From the cell containing the given text, extract its center point as (x, y) coordinate. 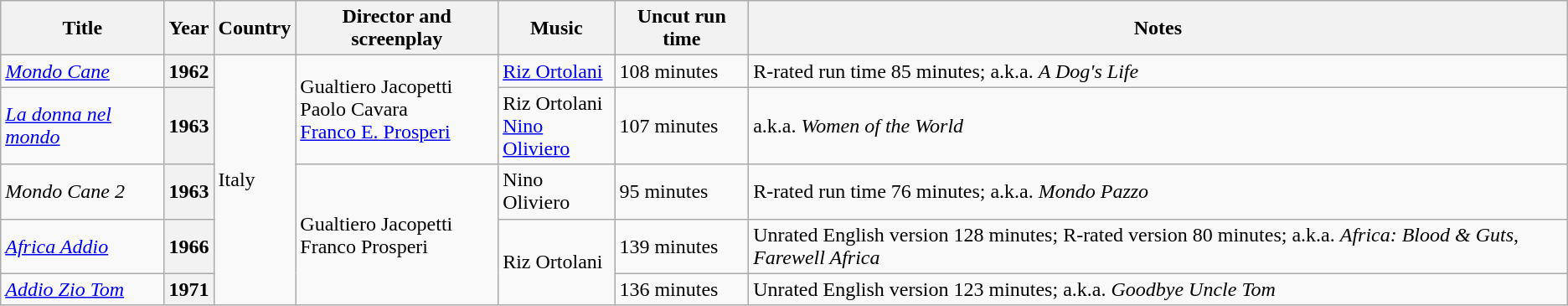
1971 (189, 289)
Africa Addio (82, 246)
Mondo Cane 2 (82, 191)
Italy (255, 180)
136 minutes (682, 289)
Music (556, 29)
Nino Oliviero (556, 191)
Country (255, 29)
R-rated run time 85 minutes; a.k.a. A Dog's Life (1158, 71)
Gualtiero JacopettiFranco Prosperi (397, 235)
1962 (189, 71)
Year (189, 29)
Gualtiero JacopettiPaolo CavaraFranco E. Prosperi (397, 110)
La donna nel mondo (82, 126)
Uncut run time (682, 29)
95 minutes (682, 191)
Notes (1158, 29)
Director and screenplay (397, 29)
1966 (189, 246)
a.k.a. Women of the World (1158, 126)
Unrated English version 128 minutes; R-rated version 80 minutes; a.k.a. Africa: Blood & Guts, Farewell Africa (1158, 246)
139 minutes (682, 246)
Mondo Cane (82, 71)
Unrated English version 123 minutes; a.k.a. Goodbye Uncle Tom (1158, 289)
Riz OrtolaniNino Oliviero (556, 126)
108 minutes (682, 71)
Addio Zio Tom (82, 289)
R-rated run time 76 minutes; a.k.a. Mondo Pazzo (1158, 191)
Title (82, 29)
107 minutes (682, 126)
